Return the (X, Y) coordinate for the center point of the cell that contains the specified text.  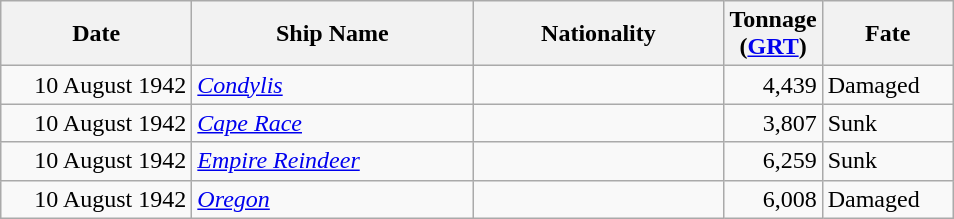
3,807 (773, 123)
6,259 (773, 161)
Ship Name (332, 34)
Tonnage(GRT) (773, 34)
6,008 (773, 199)
Fate (888, 34)
4,439 (773, 85)
Nationality (598, 34)
Oregon (332, 199)
Date (96, 34)
Cape Race (332, 123)
Condylis (332, 85)
Empire Reindeer (332, 161)
